Capture the cell that displays the provided text and extract its [X, Y] central coordinate. 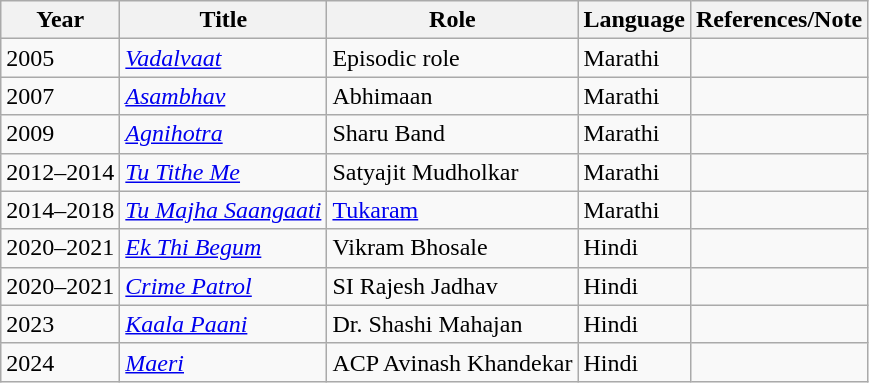
Dr. Shashi Mahajan [452, 324]
References/Note [778, 20]
Tukaram [452, 210]
Ek Thi Begum [224, 248]
Maeri [224, 362]
Tu Tithe Me [224, 172]
Sharu Band [452, 134]
ACP Avinash Khandekar [452, 362]
Vikram Bhosale [452, 248]
2024 [60, 362]
2007 [60, 96]
Title [224, 20]
Tu Majha Saangaati [224, 210]
Episodic role [452, 58]
Satyajit Mudholkar [452, 172]
2009 [60, 134]
Abhimaan [452, 96]
2023 [60, 324]
2005 [60, 58]
Role [452, 20]
Asambhav [224, 96]
SI Rajesh Jadhav [452, 286]
Language [634, 20]
Crime Patrol [224, 286]
2014–2018 [60, 210]
2012–2014 [60, 172]
Vadalvaat [224, 58]
Kaala Paani [224, 324]
Agnihotra [224, 134]
Year [60, 20]
